From the cell containing the given text, extract its center point as [X, Y] coordinate. 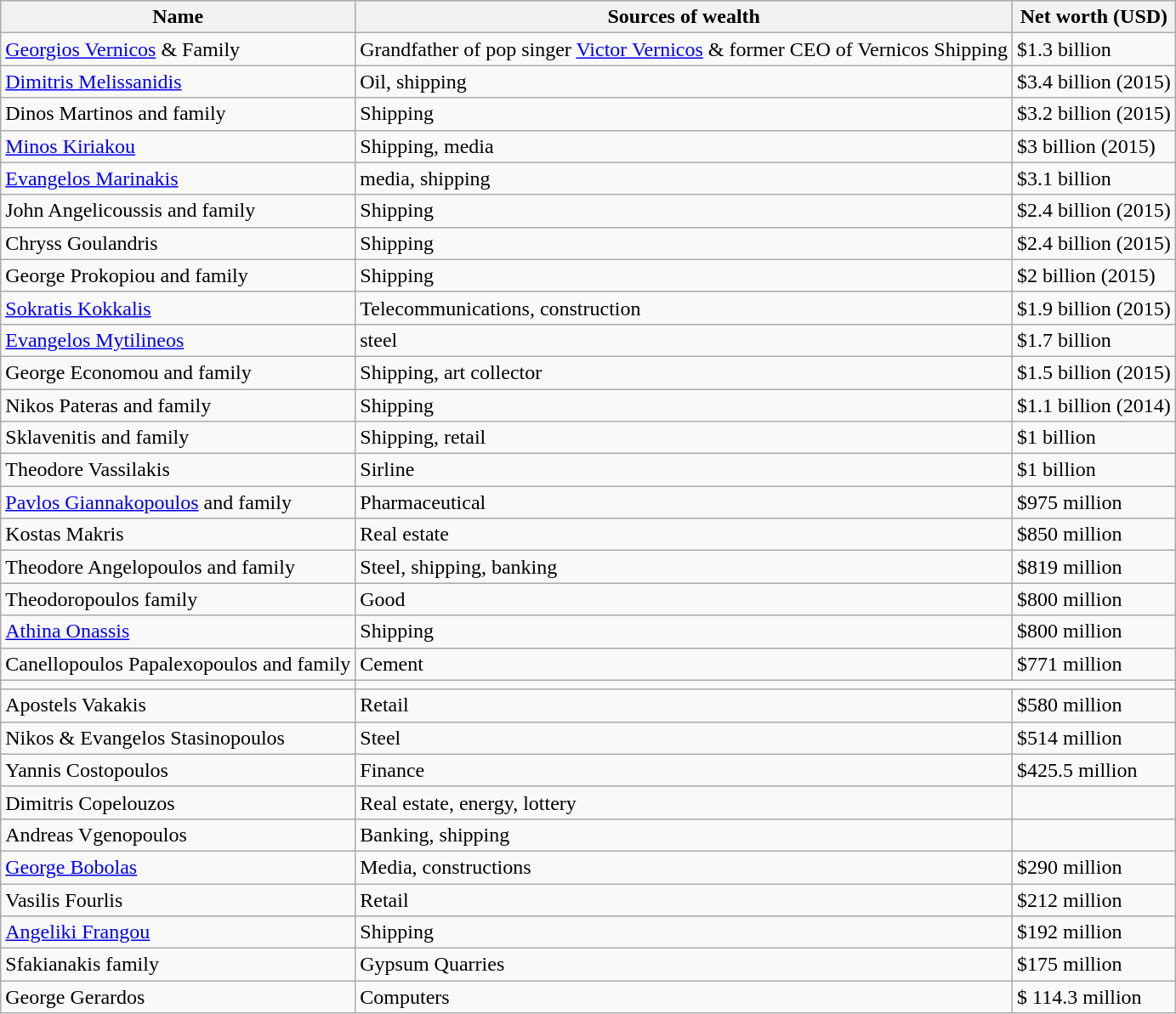
George Economou and family [179, 372]
$3.4 billion (2015) [1094, 82]
Steel [684, 738]
Sirline [684, 470]
Dimitris Copelouzos [179, 802]
Dinos Martinos and family [179, 114]
Athina Onassis [179, 632]
Georgios Vernicos & Family [179, 49]
Apostels Vakakis [179, 705]
media, shipping [684, 178]
$212 million [1094, 900]
$290 million [1094, 867]
Evangelos Mytilineos [179, 340]
Minos Kiriakou [179, 146]
Net worth (USD) [1094, 17]
$514 million [1094, 738]
$819 million [1094, 567]
Vasilis Fourlis [179, 900]
Good [684, 599]
$175 million [1094, 965]
George Bobolas [179, 867]
Sources of wealth [684, 17]
Name [179, 17]
John Angelicoussis and family [179, 211]
Real estate [684, 535]
$425.5 million [1094, 770]
Theodoropoulos family [179, 599]
Nikos & Evangelos Stasinopoulos [179, 738]
steel [684, 340]
Pharmaceutical [684, 502]
Evangelos Marinakis [179, 178]
Computers [684, 997]
$3 billion (2015) [1094, 146]
Grandfather of pop singer Victor Vernicos & former CEO of Vernicos Shipping [684, 49]
Telecommunications, construction [684, 308]
Gypsum Quarries [684, 965]
$ 114.3 million [1094, 997]
Shipping, art collector [684, 372]
$1.9 billion (2015) [1094, 308]
Canellopoulos Papalexopoulos and family [179, 664]
Shipping, media [684, 146]
Yannis Costopoulos [179, 770]
$1.3 billion [1094, 49]
Media, constructions [684, 867]
Finance [684, 770]
$3.1 billion [1094, 178]
$1.1 billion (2014) [1094, 405]
Oil, shipping [684, 82]
$975 million [1094, 502]
Theodore Angelopoulos and family [179, 567]
George Gerardos [179, 997]
Real estate, energy, lottery [684, 802]
$1.5 billion (2015) [1094, 372]
$580 million [1094, 705]
Nikos Pateras and family [179, 405]
Kostas Makris [179, 535]
$3.2 billion (2015) [1094, 114]
Sfakianakis family [179, 965]
Angeliki Frangou [179, 932]
Andreas Vgenopoulos [179, 835]
$1.7 billion [1094, 340]
Banking, shipping [684, 835]
Theodore Vassilakis [179, 470]
George Prokopiou and family [179, 275]
Steel, shipping, banking [684, 567]
Sklavenitis and family [179, 438]
Sokratis Kokkalis [179, 308]
$2 billion (2015) [1094, 275]
Chryss Goulandris [179, 243]
$850 million [1094, 535]
$192 million [1094, 932]
Cement [684, 664]
Shipping, retail [684, 438]
Dimitris Melissanidis [179, 82]
$771 million [1094, 664]
Pavlos Giannakopoulos and family [179, 502]
